Search for the cell housing the specified text and yield its (x, y) center coordinate. 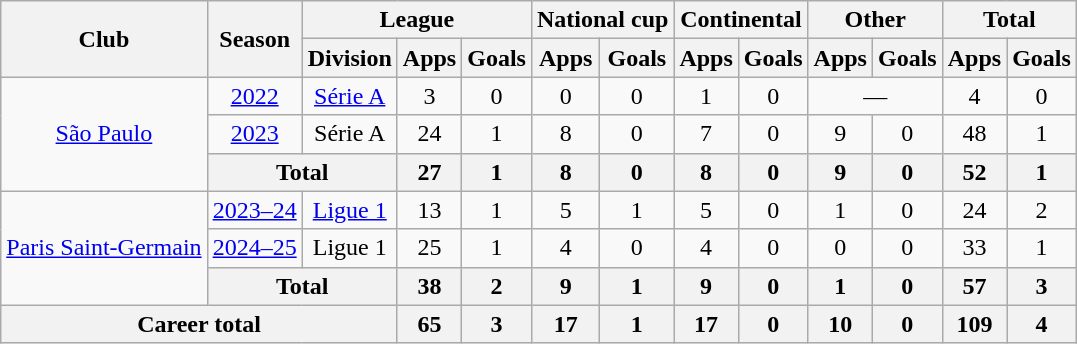
2023 (254, 134)
Continental (741, 20)
7 (706, 134)
São Paulo (104, 134)
48 (974, 134)
Career total (200, 324)
38 (429, 286)
Division (350, 58)
Other (875, 20)
13 (429, 210)
10 (840, 324)
— (875, 96)
2022 (254, 96)
52 (974, 172)
League (416, 20)
2023–24 (254, 210)
National cup (602, 20)
57 (974, 286)
Club (104, 39)
65 (429, 324)
25 (429, 248)
Paris Saint-Germain (104, 248)
33 (974, 248)
27 (429, 172)
Season (254, 39)
109 (974, 324)
2024–25 (254, 248)
